Extract the [x, y] coordinate from the center of the cell holding the provided text.  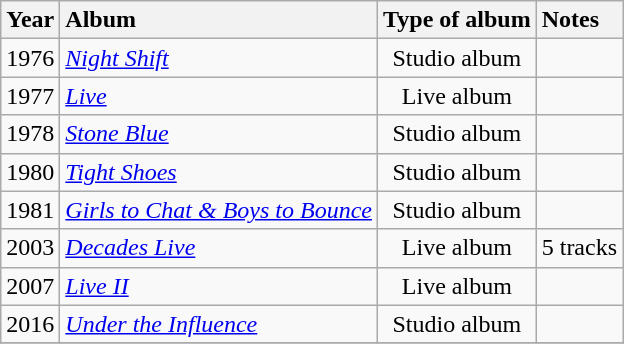
1980 [30, 172]
1978 [30, 134]
Night Shift [219, 58]
Decades Live [219, 248]
Live [219, 96]
2003 [30, 248]
Album [219, 20]
Under the Influence [219, 324]
1981 [30, 210]
Stone Blue [219, 134]
1977 [30, 96]
Live II [219, 286]
Girls to Chat & Boys to Bounce [219, 210]
5 tracks [579, 248]
2016 [30, 324]
Year [30, 20]
Type of album [458, 20]
2007 [30, 286]
1976 [30, 58]
Notes [579, 20]
Tight Shoes [219, 172]
